Output the (X, Y) coordinate of the center of the cell containing the given text.  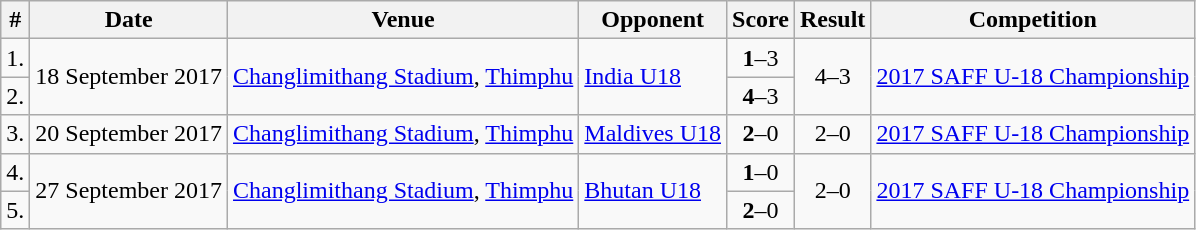
1. (16, 58)
5. (16, 210)
India U18 (653, 77)
Score (761, 20)
Date (129, 20)
Maldives U18 (653, 134)
Competition (1033, 20)
2. (16, 96)
4. (16, 172)
Opponent (653, 20)
27 September 2017 (129, 191)
18 September 2017 (129, 77)
3. (16, 134)
# (16, 20)
Bhutan U18 (653, 191)
1–0 (761, 172)
Venue (404, 20)
1–3 (761, 58)
Result (832, 20)
20 September 2017 (129, 134)
